Return the (x, y) coordinate for the center point of the cell that contains the specified text.  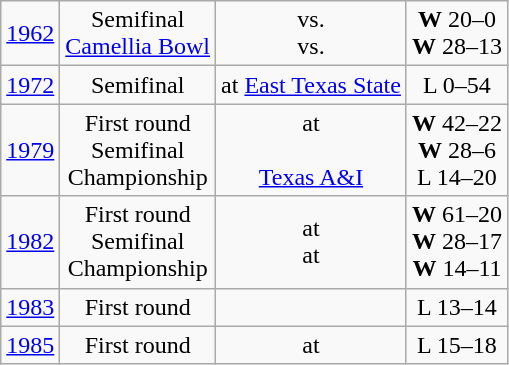
1982 (30, 242)
at (312, 345)
at East Texas State (312, 85)
at Texas A&I (312, 150)
1979 (30, 150)
1972 (30, 85)
SemifinalCamellia Bowl (138, 34)
at at (312, 242)
W 61–20W 28–17W 14–11 (456, 242)
W 20–0W 28–13 (456, 34)
1962 (30, 34)
Semifinal (138, 85)
1985 (30, 345)
L 15–18 (456, 345)
L 13–14 (456, 307)
L 0–54 (456, 85)
1983 (30, 307)
W 42–22W 28–6L 14–20 (456, 150)
vs. vs. (312, 34)
